Search for the cell housing the specified text and yield its (X, Y) center coordinate. 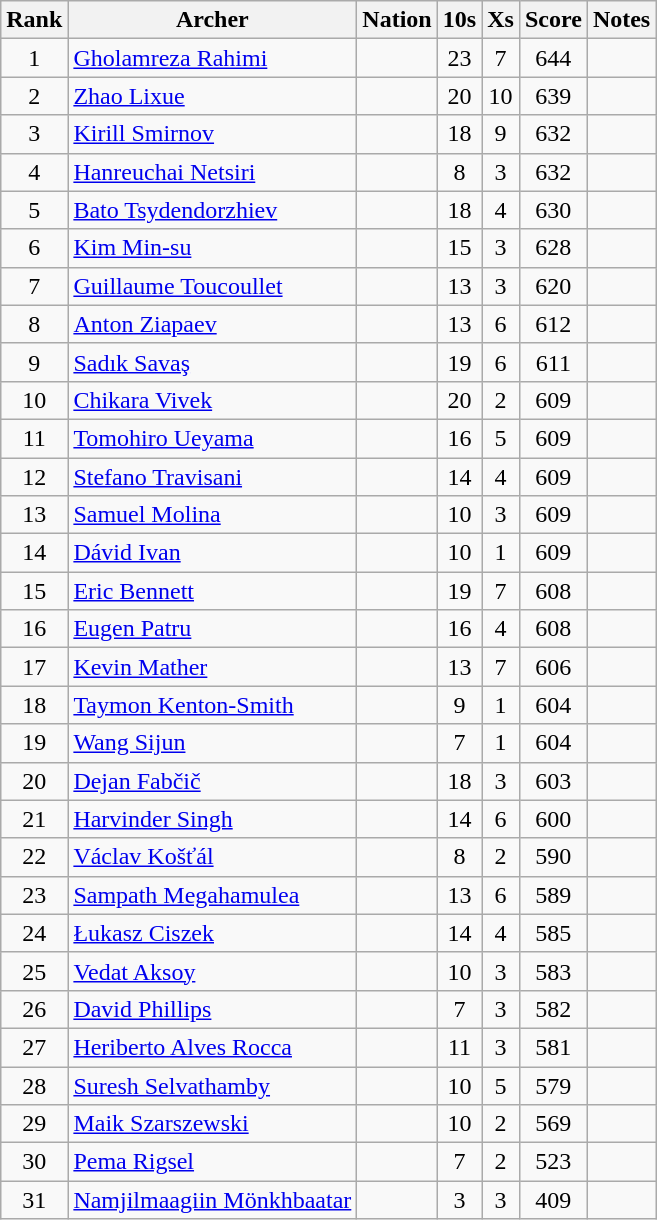
Anton Ziapaev (212, 324)
Namjilmaagiin Mönkhbaatar (212, 1200)
Wang Sijun (212, 743)
Stefano Travisani (212, 477)
582 (553, 1009)
David Phillips (212, 1009)
579 (553, 1085)
Dávid Ivan (212, 553)
Harvinder Singh (212, 819)
Tomohiro Ueyama (212, 438)
Hanreuchai Netsiri (212, 172)
Zhao Lixue (212, 96)
630 (553, 210)
21 (34, 819)
Vedat Aksoy (212, 971)
606 (553, 667)
Dejan Fabčič (212, 781)
Sampath Megahamulea (212, 895)
Gholamreza Rahimi (212, 58)
Pema Rigsel (212, 1162)
Score (553, 20)
29 (34, 1124)
10s (459, 20)
Sadık Savaş (212, 362)
Taymon Kenton-Smith (212, 705)
Bato Tsydendorzhiev (212, 210)
585 (553, 933)
Xs (501, 20)
523 (553, 1162)
Notes (621, 20)
17 (34, 667)
Łukasz Ciszek (212, 933)
25 (34, 971)
590 (553, 857)
Chikara Vivek (212, 400)
639 (553, 96)
Eric Bennett (212, 591)
12 (34, 477)
Kirill Smirnov (212, 134)
612 (553, 324)
Eugen Patru (212, 629)
569 (553, 1124)
600 (553, 819)
620 (553, 286)
628 (553, 248)
24 (34, 933)
644 (553, 58)
581 (553, 1047)
Suresh Selvathamby (212, 1085)
589 (553, 895)
22 (34, 857)
Heriberto Alves Rocca (212, 1047)
Samuel Molina (212, 515)
Václav Košťál (212, 857)
611 (553, 362)
27 (34, 1047)
28 (34, 1085)
Maik Szarszewski (212, 1124)
Kim Min-su (212, 248)
Nation (397, 20)
603 (553, 781)
583 (553, 971)
Archer (212, 20)
Rank (34, 20)
30 (34, 1162)
26 (34, 1009)
Guillaume Toucoullet (212, 286)
409 (553, 1200)
Kevin Mather (212, 667)
31 (34, 1200)
